Pinpoint the cell where the given text exists, returning its [x, y] midpoint coordinate. 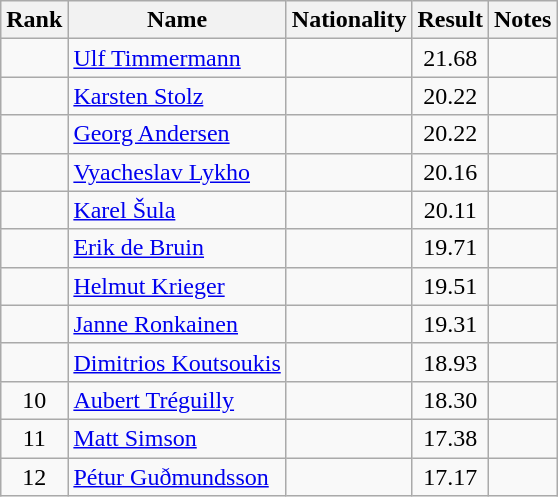
Vyacheslav Lykho [177, 172]
Janne Ronkainen [177, 324]
19.71 [450, 248]
17.38 [450, 438]
Karel Šula [177, 210]
19.51 [450, 286]
17.17 [450, 477]
Pétur Guðmundsson [177, 477]
Karsten Stolz [177, 96]
10 [34, 400]
Dimitrios Koutsoukis [177, 362]
Ulf Timmermann [177, 58]
11 [34, 438]
Aubert Tréguilly [177, 400]
19.31 [450, 324]
Matt Simson [177, 438]
Rank [34, 20]
Notes [522, 20]
Name [177, 20]
Result [450, 20]
Erik de Bruin [177, 248]
Nationality [349, 20]
18.30 [450, 400]
12 [34, 477]
18.93 [450, 362]
Helmut Krieger [177, 286]
20.11 [450, 210]
21.68 [450, 58]
Georg Andersen [177, 134]
20.16 [450, 172]
